Pinpoint the cell where the given text exists, returning its (X, Y) midpoint coordinate. 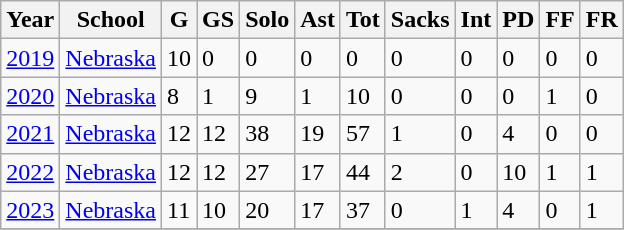
Int (476, 20)
38 (268, 134)
2023 (30, 210)
57 (362, 134)
School (111, 20)
2 (420, 172)
8 (180, 96)
9 (268, 96)
Ast (318, 20)
Year (30, 20)
2022 (30, 172)
2019 (30, 58)
2020 (30, 96)
GS (218, 20)
FF (560, 20)
Sacks (420, 20)
37 (362, 210)
20 (268, 210)
G (180, 20)
19 (318, 134)
2021 (30, 134)
44 (362, 172)
Tot (362, 20)
11 (180, 210)
Solo (268, 20)
FR (602, 20)
27 (268, 172)
PD (518, 20)
